From the cell containing the given text, extract its center point as [X, Y] coordinate. 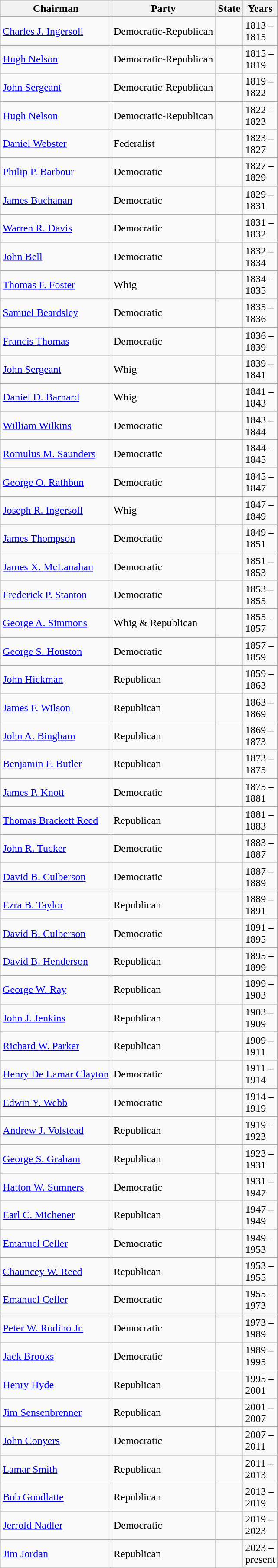
1835 –1836 [260, 313]
Philip P. Barbour [56, 172]
John J. Jenkins [56, 1018]
1859 –1863 [260, 680]
1889 –1891 [260, 905]
1875 –1881 [260, 792]
1911 –1914 [260, 1074]
William Wilkins [56, 426]
James P. Knott [56, 792]
1899 –1903 [260, 990]
Party [163, 9]
Whig & Republican [163, 623]
1849 –1851 [260, 538]
1887 –1889 [260, 877]
John A. Bingham [56, 736]
1839 –1841 [260, 369]
State [229, 9]
Henry De Lamar Clayton [56, 1074]
Joseph R. Ingersoll [56, 511]
Bob Goodlatte [56, 1497]
1883 –1887 [260, 849]
1844 –1845 [260, 454]
1832 –1834 [260, 257]
James F. Wilson [56, 707]
1834 –1835 [260, 284]
Henry Hyde [56, 1384]
Thomas F. Foster [56, 284]
1841 –1843 [260, 398]
James X. McLanahan [56, 567]
1989 –1995 [260, 1357]
Peter W. Rodino Jr. [56, 1328]
1813 –1815 [260, 31]
1822 –1823 [260, 115]
John Conyers [56, 1441]
1873 –1875 [260, 764]
Richard W. Parker [56, 1046]
2007 –2011 [260, 1441]
1931 –1947 [260, 1187]
1919 –1923 [260, 1130]
1895 –1899 [260, 961]
George S. Houston [56, 651]
1831 –1832 [260, 228]
Francis Thomas [56, 341]
Daniel Webster [56, 144]
1869 –1873 [260, 736]
1903 –1909 [260, 1018]
2011 –2013 [260, 1469]
Jerrold Nadler [56, 1526]
1923 –1931 [260, 1159]
1829 –1831 [260, 200]
1973 –1989 [260, 1328]
1823 –1827 [260, 144]
Samuel Beardsley [56, 313]
1851 –1853 [260, 567]
John R. Tucker [56, 849]
1845 –1847 [260, 482]
1819 –1822 [260, 88]
Frederick P. Stanton [56, 595]
Romulus M. Saunders [56, 454]
Jack Brooks [56, 1357]
2023 –present [260, 1553]
Andrew J. Volstead [56, 1130]
George S. Graham [56, 1159]
1847 –1849 [260, 511]
1891 –1895 [260, 934]
1955 –1973 [260, 1300]
2019 –2023 [260, 1526]
Warren R. Davis [56, 228]
1836 –1839 [260, 341]
George W. Ray [56, 990]
1863 –1869 [260, 707]
Charles J. Ingersoll [56, 31]
David B. Henderson [56, 961]
1914 –1919 [260, 1103]
Chauncey W. Reed [56, 1272]
1857 –1859 [260, 651]
2013 –2019 [260, 1497]
Ezra B. Taylor [56, 905]
Daniel D. Barnard [56, 398]
1995 –2001 [260, 1384]
Chairman [56, 9]
George A. Simmons [56, 623]
John Bell [56, 257]
Federalist [163, 144]
1953 –1955 [260, 1272]
Thomas Brackett Reed [56, 821]
James Buchanan [56, 200]
Years [260, 9]
Benjamin F. Butler [56, 764]
John Hickman [56, 680]
1853 –1855 [260, 595]
1947 –1949 [260, 1215]
1949 –1953 [260, 1243]
George O. Rathbun [56, 482]
Jim Sensenbrenner [56, 1413]
1881 –1883 [260, 821]
1815 –1819 [260, 59]
1827 –1829 [260, 172]
Jim Jordan [56, 1553]
1843 –1844 [260, 426]
Edwin Y. Webb [56, 1103]
Hatton W. Sumners [56, 1187]
2001 –2007 [260, 1413]
Lamar Smith [56, 1469]
Earl C. Michener [56, 1215]
1855 –1857 [260, 623]
James Thompson [56, 538]
1909 –1911 [260, 1046]
